Search for the cell housing the specified text and yield its [x, y] center coordinate. 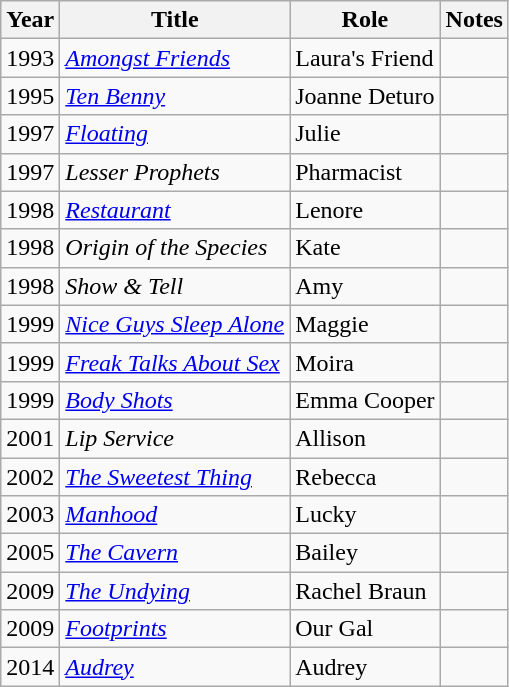
Lesser Prophets [175, 172]
2002 [30, 477]
Laura's Friend [365, 58]
1995 [30, 96]
2001 [30, 438]
The Sweetest Thing [175, 477]
Rachel Braun [365, 591]
Footprints [175, 629]
Title [175, 20]
Kate [365, 248]
Pharmacist [365, 172]
Manhood [175, 515]
2005 [30, 553]
Role [365, 20]
2014 [30, 667]
Our Gal [365, 629]
Year [30, 20]
Origin of the Species [175, 248]
Lucky [365, 515]
Restaurant [175, 210]
Notes [474, 20]
Bailey [365, 553]
Emma Cooper [365, 400]
Rebecca [365, 477]
Amy [365, 286]
Allison [365, 438]
1993 [30, 58]
Amongst Friends [175, 58]
Show & Tell [175, 286]
Nice Guys Sleep Alone [175, 324]
Floating [175, 134]
2003 [30, 515]
The Cavern [175, 553]
Moira [365, 362]
Lip Service [175, 438]
Freak Talks About Sex [175, 362]
Julie [365, 134]
Maggie [365, 324]
Joanne Deturo [365, 96]
The Undying [175, 591]
Ten Benny [175, 96]
Body Shots [175, 400]
Lenore [365, 210]
